Determine the [X, Y] coordinate at the center of the cell enclosing the given text.  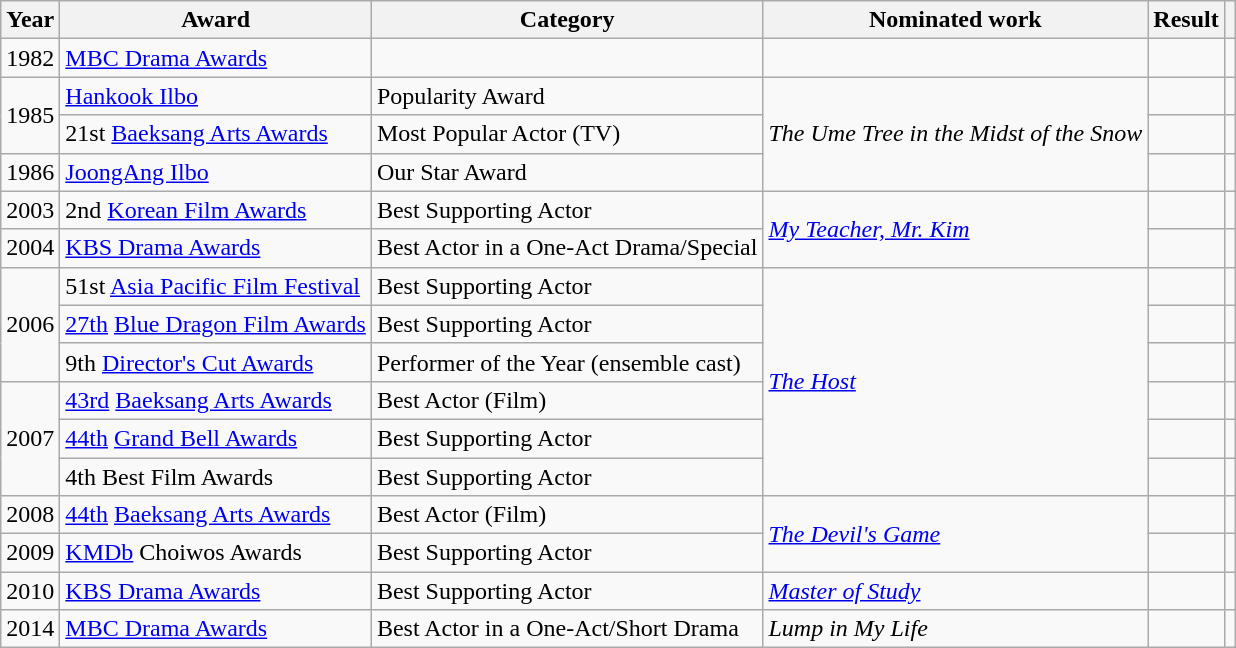
9th Director's Cut Awards [216, 362]
Year [30, 20]
21st Baeksang Arts Awards [216, 134]
1985 [30, 115]
4th Best Film Awards [216, 477]
2008 [30, 515]
43rd Baeksang Arts Awards [216, 400]
Hankook Ilbo [216, 96]
Best Actor in a One-Act/Short Drama [567, 629]
The Host [956, 381]
Result [1186, 20]
Our Star Award [567, 172]
Award [216, 20]
2006 [30, 324]
JoongAng Ilbo [216, 172]
2003 [30, 210]
Best Actor in a One-Act Drama/Special [567, 248]
2007 [30, 438]
27th Blue Dragon Film Awards [216, 324]
Most Popular Actor (TV) [567, 134]
2nd Korean Film Awards [216, 210]
My Teacher, Mr. Kim [956, 229]
2010 [30, 591]
2014 [30, 629]
2004 [30, 248]
1986 [30, 172]
Popularity Award [567, 96]
The Devil's Game [956, 534]
Performer of the Year (ensemble cast) [567, 362]
44th Grand Bell Awards [216, 438]
1982 [30, 58]
44th Baeksang Arts Awards [216, 515]
Category [567, 20]
KMDb Choiwos Awards [216, 553]
2009 [30, 553]
Master of Study [956, 591]
51st Asia Pacific Film Festival [216, 286]
Nominated work [956, 20]
The Ume Tree in the Midst of the Snow [956, 134]
Lump in My Life [956, 629]
